Determine the (X, Y) coordinate at the center of the cell enclosing the given text.  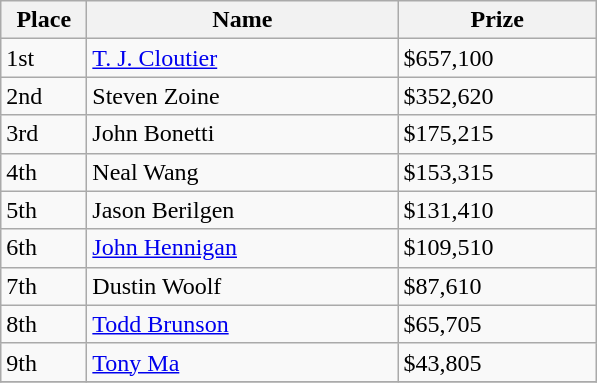
8th (44, 324)
Prize (498, 20)
$657,100 (498, 58)
$87,610 (498, 286)
Jason Berilgen (242, 210)
Dustin Woolf (242, 286)
1st (44, 58)
$131,410 (498, 210)
6th (44, 248)
Tony Ma (242, 362)
Neal Wang (242, 172)
$65,705 (498, 324)
Place (44, 20)
7th (44, 286)
$175,215 (498, 134)
$352,620 (498, 96)
3rd (44, 134)
T. J. Cloutier (242, 58)
John Bonetti (242, 134)
Steven Zoine (242, 96)
5th (44, 210)
$109,510 (498, 248)
9th (44, 362)
$153,315 (498, 172)
4th (44, 172)
Name (242, 20)
$43,805 (498, 362)
2nd (44, 96)
John Hennigan (242, 248)
Todd Brunson (242, 324)
